Identify which cell holds the provided text, then report its (x, y) central coordinate. 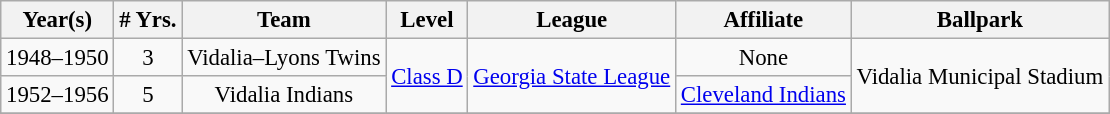
1952–1956 (58, 95)
Georgia State League (572, 76)
Team (284, 20)
Vidalia Indians (284, 95)
League (572, 20)
Vidalia–Lyons Twins (284, 58)
1948–1950 (58, 58)
5 (148, 95)
3 (148, 58)
Ballpark (980, 20)
Cleveland Indians (764, 95)
# Yrs. (148, 20)
Level (427, 20)
Vidalia Municipal Stadium (980, 76)
Class D (427, 76)
Affiliate (764, 20)
None (764, 58)
Year(s) (58, 20)
